Detect which cell encompasses the target text, then output its [x, y] center coordinate. 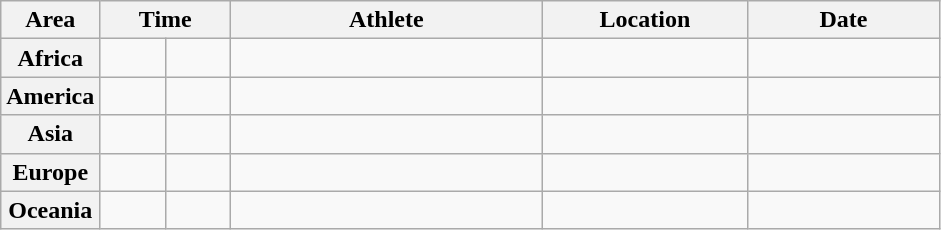
Africa [50, 58]
Athlete [386, 20]
Asia [50, 134]
Area [50, 20]
Location [645, 20]
America [50, 96]
Oceania [50, 210]
Date [844, 20]
Time [166, 20]
Europe [50, 172]
